Capture the cell that displays the provided text and extract its [x, y] central coordinate. 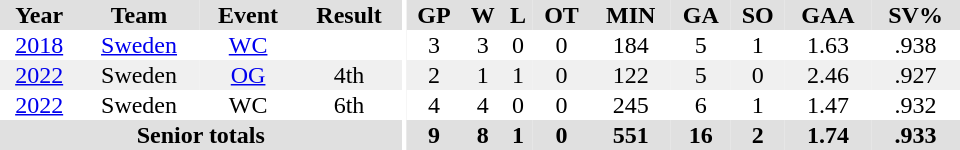
SO [758, 15]
6th [350, 105]
W [482, 15]
1.63 [828, 45]
1.74 [828, 135]
MIN [630, 15]
.927 [916, 75]
9 [434, 135]
Senior totals [201, 135]
Team [138, 15]
GP [434, 15]
GA [701, 15]
1.47 [828, 105]
Event [248, 15]
SV% [916, 15]
OT [562, 15]
.938 [916, 45]
L [518, 15]
4th [350, 75]
122 [630, 75]
551 [630, 135]
2.46 [828, 75]
.932 [916, 105]
6 [701, 105]
245 [630, 105]
184 [630, 45]
Year [39, 15]
.933 [916, 135]
16 [701, 135]
GAA [828, 15]
OG [248, 75]
8 [482, 135]
2018 [39, 45]
Result [350, 15]
